From the cell containing the given text, extract its center point as (x, y) coordinate. 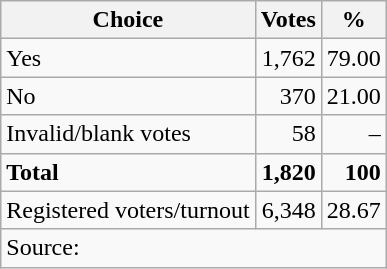
100 (354, 172)
Yes (128, 58)
21.00 (354, 96)
Total (128, 172)
Choice (128, 20)
Registered voters/turnout (128, 210)
% (354, 20)
28.67 (354, 210)
– (354, 134)
6,348 (288, 210)
1,820 (288, 172)
Source: (194, 248)
370 (288, 96)
58 (288, 134)
Invalid/blank votes (128, 134)
Votes (288, 20)
79.00 (354, 58)
No (128, 96)
1,762 (288, 58)
